Determine the (x, y) coordinate at the center of the cell enclosing the given text.  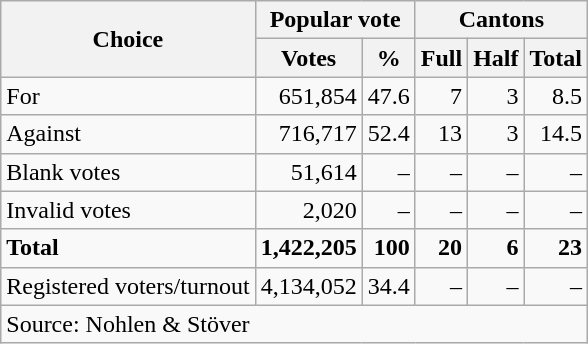
Cantons (501, 20)
651,854 (308, 96)
6 (496, 248)
716,717 (308, 134)
Choice (128, 39)
Blank votes (128, 172)
100 (388, 248)
Against (128, 134)
51,614 (308, 172)
13 (441, 134)
2,020 (308, 210)
Half (496, 58)
20 (441, 248)
Registered voters/turnout (128, 286)
7 (441, 96)
23 (556, 248)
4,134,052 (308, 286)
For (128, 96)
Popular vote (335, 20)
52.4 (388, 134)
47.6 (388, 96)
Invalid votes (128, 210)
34.4 (388, 286)
% (388, 58)
8.5 (556, 96)
Votes (308, 58)
1,422,205 (308, 248)
14.5 (556, 134)
Full (441, 58)
Source: Nohlen & Stöver (294, 324)
